Extract the [X, Y] coordinate from the center of the cell holding the provided text.  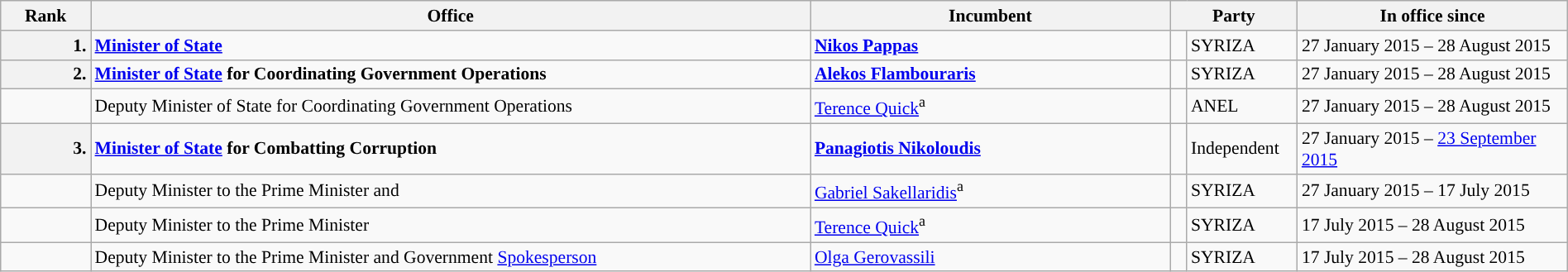
Minister of State for Coordinating Government Operations [451, 74]
27 January 2015 – 23 September 2015 [1432, 149]
Deputy Minister to the Prime Minister [451, 225]
Minister of State [451, 45]
Nikos Pappas [991, 45]
1. [46, 45]
Incumbent [991, 16]
2. [46, 74]
Panagiotis Nikoloudis [991, 149]
ANEL [1242, 106]
Deputy Minister to the Prime Minister and Government Spokesperson [451, 257]
Party [1234, 16]
Minister of State for Combatting Corruption [451, 149]
Office [451, 16]
Olga Gerovassili [991, 257]
Independent [1242, 149]
In office since [1432, 16]
Deputy Minister to the Prime Minister and [451, 190]
3. [46, 149]
Alekos Flambouraris [991, 74]
27 January 2015 – 17 July 2015 [1432, 190]
Rank [46, 16]
Deputy Minister of State for Coordinating Government Operations [451, 106]
Gabriel Sakellaridisa [991, 190]
